Return the (x, y) coordinate for the center point of the cell that contains the specified text.  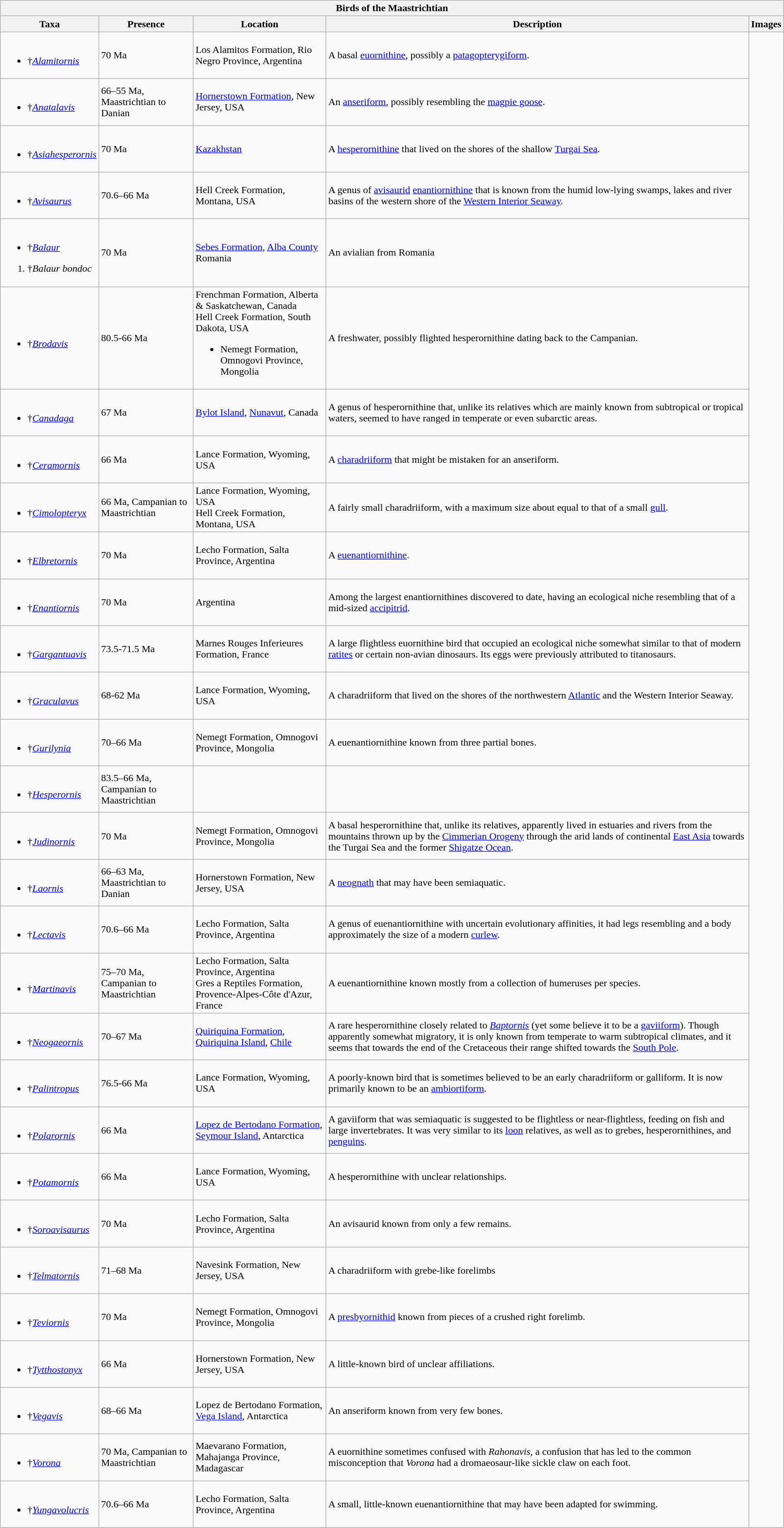
A charadriiform that lived on the shores of the northwestern Atlantic and the Western Interior Seaway. (537, 696)
80.5-66 Ma (146, 338)
†Polarornis (50, 1130)
†Palintropus (50, 1083)
A presbyornithid known from pieces of a crushed right forelimb. (537, 1317)
66–63 Ma, Maastrichtian to Danian (146, 882)
A hesperornithine with unclear relationships. (537, 1177)
Frenchman Formation, Alberta & Saskatchewan, CanadaHell Creek Formation, South Dakota, USANemegt Formation, Omnogovi Province, Mongolia (260, 338)
83.5–66 Ma, Campanian to Maastrichtian (146, 789)
Description (537, 24)
Quiriquina Formation, Quiriquina Island, Chile (260, 1036)
66 Ma, Campanian to Maastrichtian (146, 507)
A charadriiform that might be mistaken for an anseriform. (537, 459)
An avisaurid known from only a few remains. (537, 1223)
An avialian from Romania (537, 253)
†Gurilynia (50, 743)
70 Ma, Campanian to Maastrichtian (146, 1457)
Kazakhstan (260, 149)
76.5-66 Ma (146, 1083)
A euenantiornithine known mostly from a collection of humeruses per species. (537, 983)
†Laornis (50, 882)
Images (766, 24)
Location (260, 24)
A freshwater, possibly flighted hesperornithine dating back to the Campanian. (537, 338)
†Hesperornis (50, 789)
Sebes Formation, Alba County Romania (260, 253)
†Yungavolucris (50, 1504)
Marnes Rouges Inferieures Formation, France (260, 649)
Taxa (50, 24)
†Balaur†Balaur bondoc (50, 253)
†Martinavis (50, 983)
Lecho Formation, Salta Province, ArgentinaGres a Reptiles Formation, Provence-Alpes-Côte d'Azur, France (260, 983)
67 Ma (146, 413)
†Gargantuavis (50, 649)
Los Alamitos Formation, Rio Negro Province, Argentina (260, 55)
†Anatalavis (50, 102)
†Avisaurus (50, 195)
Argentina (260, 602)
A charadriiform with grebe-like forelimbs (537, 1270)
†Judinornis (50, 836)
A euenantiornithine. (537, 555)
A euenantiornithine known from three partial bones. (537, 743)
†Graculavus (50, 696)
†Canadaga (50, 413)
70–67 Ma (146, 1036)
Navesink Formation, New Jersey, USA (260, 1270)
Bylot Island, Nunavut, Canada (260, 413)
Among the largest enantiornithines discovered to date, having an ecological niche resembling that of a mid-sized accipitrid. (537, 602)
An anseriform, possibly resembling the magpie goose. (537, 102)
Lopez de Bertodano Formation, Seymour Island, Antarctica (260, 1130)
†Teviornis (50, 1317)
†Neogaeornis (50, 1036)
A fairly small charadriiform, with a maximum size about equal to that of a small gull. (537, 507)
†Potamornis (50, 1177)
†Elbretornis (50, 555)
A hesperornithine that lived on the shores of the shallow Turgai Sea. (537, 149)
An anseriform known from very few bones. (537, 1411)
A neognath that may have been semiaquatic. (537, 882)
†Telmatornis (50, 1270)
Birds of the Maastrichtian (392, 8)
Lance Formation, Wyoming, USAHell Creek Formation, Montana, USA (260, 507)
†Cimolopteryx (50, 507)
†Soroavisaurus (50, 1223)
Presence (146, 24)
†Brodavis (50, 338)
71–68 Ma (146, 1270)
†Enantiornis (50, 602)
66–55 Ma, Maastrichtian to Danian (146, 102)
†Tytthostonyx (50, 1364)
68–66 Ma (146, 1411)
†Lectavis (50, 930)
†Asiahesperornis (50, 149)
†Vegavis (50, 1411)
†Alamitornis (50, 55)
70–66 Ma (146, 743)
Maevarano Formation, Mahajanga Province, Madagascar (260, 1457)
†Ceramornis (50, 459)
68-62 Ma (146, 696)
A little-known bird of unclear affiliations. (537, 1364)
Hell Creek Formation, Montana, USA (260, 195)
A poorly-known bird that is sometimes believed to be an early charadriiform or galliform. It is now primarily known to be an ambiortiform. (537, 1083)
A basal euornithine, possibly a patagopterygiform. (537, 55)
A small, little-known euenantiornithine that may have been adapted for swimming. (537, 1504)
73.5-71.5 Ma (146, 649)
75–70 Ma, Campanian to Maastrichtian (146, 983)
†Vorona (50, 1457)
Lopez de Bertodano Formation, Vega Island, Antarctica (260, 1411)
A genus of euenantiornithine with uncertain evolutionary affinities, it had legs resembling and a body approximately the size of a modern curlew. (537, 930)
